Detect which cell encompasses the target text, then output its [x, y] center coordinate. 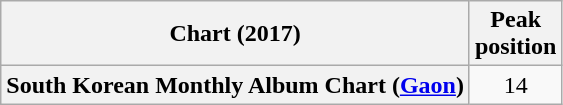
South Korean Monthly Album Chart (Gaon) [236, 85]
14 [515, 85]
Peakposition [515, 34]
Chart (2017) [236, 34]
